Pinpoint the cell where the given text exists, returning its [X, Y] midpoint coordinate. 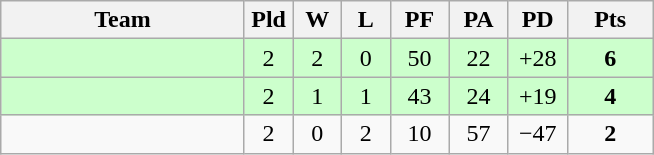
22 [478, 58]
50 [420, 58]
PA [478, 20]
10 [420, 134]
Pts [610, 20]
+19 [538, 96]
PF [420, 20]
PD [538, 20]
+28 [538, 58]
Pld [268, 20]
L [366, 20]
−47 [538, 134]
Team [123, 20]
57 [478, 134]
4 [610, 96]
43 [420, 96]
6 [610, 58]
24 [478, 96]
W [318, 20]
